For the text-containing cell, return its midpoint in (x, y) coordinate format. 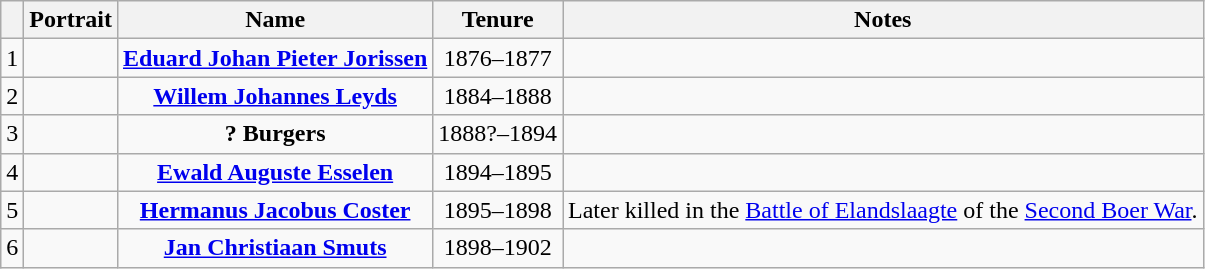
Portrait (71, 20)
5 (12, 210)
1876–1877 (498, 58)
1895–1898 (498, 210)
Name (274, 20)
6 (12, 248)
Willem Johannes Leyds (274, 96)
1 (12, 58)
Tenure (498, 20)
1884–1888 (498, 96)
Jan Christiaan Smuts (274, 248)
1898–1902 (498, 248)
3 (12, 134)
1888?–1894 (498, 134)
2 (12, 96)
Notes (883, 20)
Hermanus Jacobus Coster (274, 210)
Ewald Auguste Esselen (274, 172)
1894–1895 (498, 172)
4 (12, 172)
? Burgers (274, 134)
Eduard Johan Pieter Jorissen (274, 58)
Later killed in the Battle of Elandslaagte of the Second Boer War. (883, 210)
